Provide the [X, Y] coordinate of the cell's center where the given text is located.  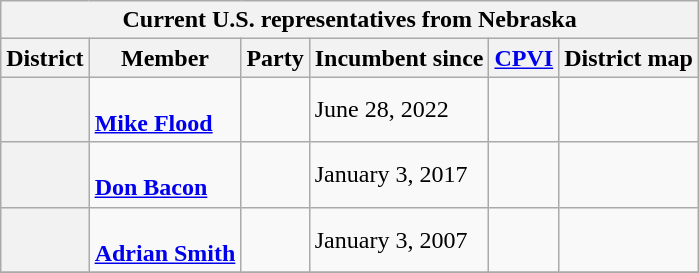
Mike Flood [165, 110]
January 3, 2017 [399, 174]
District [45, 58]
Member [165, 58]
Party [275, 58]
June 28, 2022 [399, 110]
District map [629, 58]
Adrian Smith [165, 240]
January 3, 2007 [399, 240]
CPVI [524, 58]
Incumbent since [399, 58]
Current U.S. representatives from Nebraska [350, 20]
Don Bacon [165, 174]
